Return [X, Y] of the center of cell containing provided text 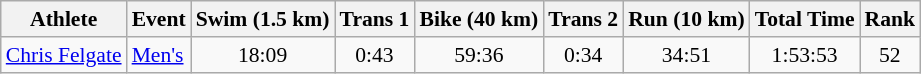
Men's [159, 55]
Run (10 km) [686, 19]
Trans 1 [375, 19]
0:43 [375, 55]
Rank [890, 19]
Trans 2 [583, 19]
34:51 [686, 55]
52 [890, 55]
0:34 [583, 55]
Swim (1.5 km) [263, 19]
59:36 [478, 55]
Chris Felgate [64, 55]
Total Time [805, 19]
Athlete [64, 19]
18:09 [263, 55]
Event [159, 19]
1:53:53 [805, 55]
Bike (40 km) [478, 19]
